Identify which cell holds the provided text, then report its (X, Y) central coordinate. 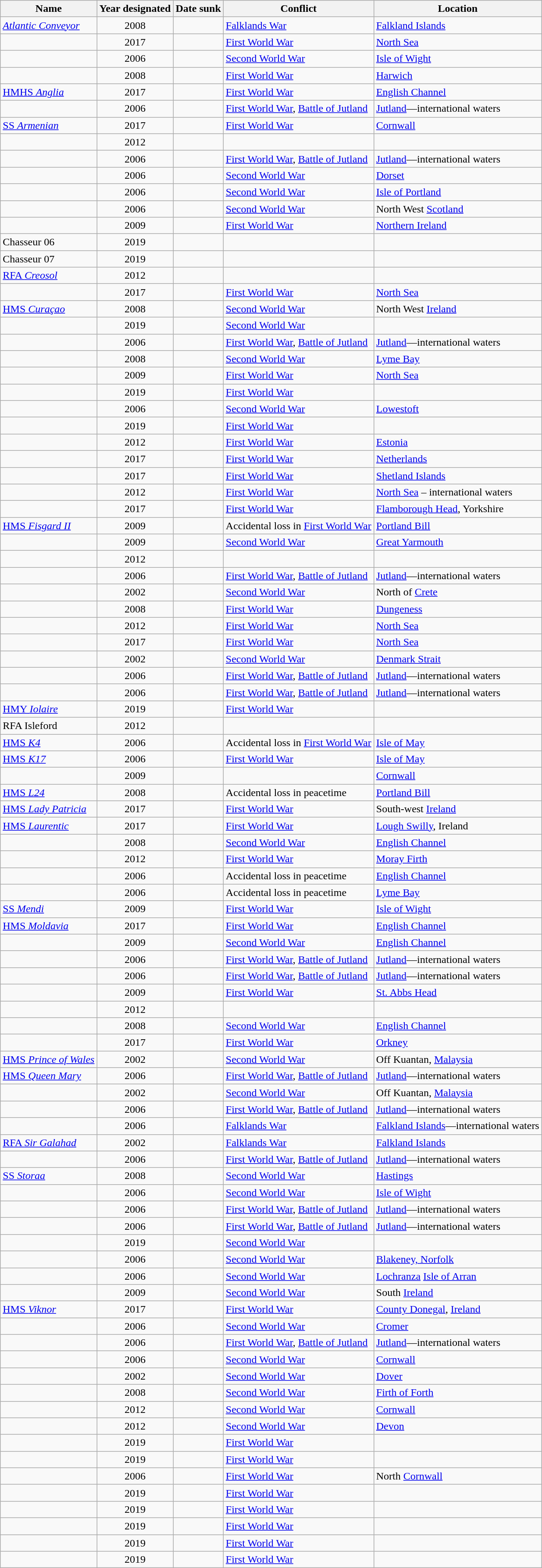
Flamborough Head, Yorkshire (458, 509)
Year designated (135, 9)
North of Crete (458, 592)
Blakeney, Norfolk (458, 1259)
HMS Lady Patricia (49, 809)
Dungeness (458, 609)
Hastings (458, 1176)
Dover (458, 1376)
HMY Iolaire (49, 709)
Conflict (298, 9)
Lowestoft (458, 409)
Shetland Islands (458, 475)
Lough Swilly, Ireland (458, 826)
RFA Isleford (49, 726)
Cromer (458, 1326)
Orkney (458, 1043)
HMHS Anglia (49, 92)
HMS Viknor (49, 1310)
Date sunk (198, 9)
HMS K17 (49, 759)
Chasseur 06 (49, 242)
County Donegal, Ireland (458, 1310)
Harwich (458, 75)
RFA Creosol (49, 276)
SS Storaa (49, 1176)
Falkland Islands—international waters (458, 1126)
St. Abbs Head (458, 992)
Moray Firth (458, 859)
Devon (458, 1426)
HMS Prince of Wales (49, 1059)
SS Armenian (49, 125)
North Cornwall (458, 1476)
Atlantic Conveyor (49, 25)
HMS Laurentic (49, 826)
North West Ireland (458, 309)
RFA Sir Galahad (49, 1143)
Firth of Forth (458, 1393)
Lochranza Isle of Arran (458, 1276)
Denmark Strait (458, 659)
HMS Moldavia (49, 926)
HMS Curaçao (49, 309)
South Ireland (458, 1293)
HMS Queen Mary (49, 1076)
SS Mendi (49, 909)
North Sea – international waters (458, 492)
HMS L24 (49, 793)
HMS K4 (49, 743)
Name (49, 9)
Great Yarmouth (458, 542)
North West Scotland (458, 209)
Isle of Portland (458, 192)
Northern Ireland (458, 226)
Netherlands (458, 459)
South-west Ireland (458, 809)
Estonia (458, 442)
HMS Fisgard II (49, 526)
Chasseur 07 (49, 259)
Dorset (458, 175)
Location (458, 9)
